For the text-containing cell, return its midpoint in [x, y] coordinate format. 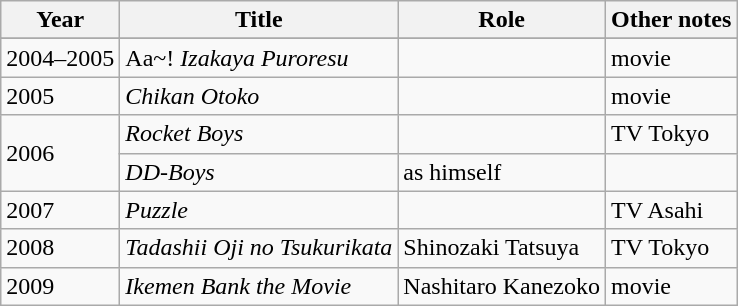
2005 [60, 96]
DD-Boys [259, 172]
2008 [60, 248]
2004–2005 [60, 58]
as himself [502, 172]
Puzzle [259, 210]
Role [502, 20]
Tadashii Oji no Tsukurikata [259, 248]
Ikemen Bank the Movie [259, 286]
Title [259, 20]
2006 [60, 153]
Aa~! Izakaya Puroresu [259, 58]
TV Asahi [670, 210]
2007 [60, 210]
Nashitaro Kanezoko [502, 286]
2009 [60, 286]
Chikan Otoko [259, 96]
Shinozaki Tatsuya [502, 248]
Year [60, 20]
Other notes [670, 20]
Rocket Boys [259, 134]
